For the text-containing cell, return its midpoint in (X, Y) coordinate format. 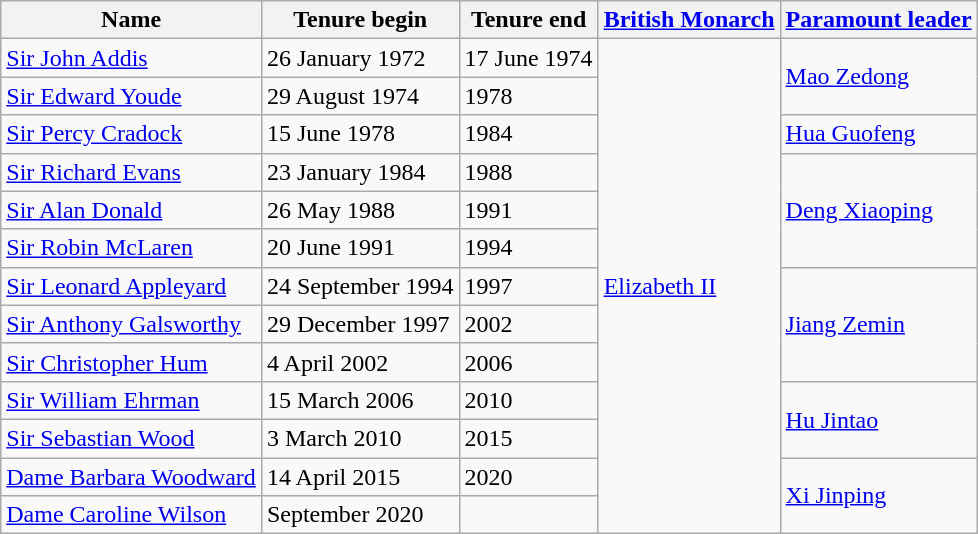
1984 (528, 134)
Sir John Addis (132, 58)
Sir Percy Cradock (132, 134)
Sir Christopher Hum (132, 362)
Tenure begin (360, 20)
29 August 1974 (360, 96)
20 June 1991 (360, 248)
Dame Barbara Woodward (132, 477)
1978 (528, 96)
2006 (528, 362)
24 September 1994 (360, 286)
Dame Caroline Wilson (132, 515)
1994 (528, 248)
Hua Guofeng (878, 134)
Jiang Zemin (878, 324)
British Monarch (689, 20)
Deng Xiaoping (878, 210)
Sir Sebastian Wood (132, 438)
Sir William Ehrman (132, 400)
Name (132, 20)
26 May 1988 (360, 210)
Xi Jinping (878, 496)
3 March 2010 (360, 438)
1991 (528, 210)
15 June 1978 (360, 134)
1988 (528, 172)
15 March 2006 (360, 400)
September 2020 (360, 515)
2015 (528, 438)
Sir Edward Youde (132, 96)
Elizabeth II (689, 286)
Mao Zedong (878, 77)
4 April 2002 (360, 362)
Sir Richard Evans (132, 172)
1997 (528, 286)
29 December 1997 (360, 324)
2020 (528, 477)
Tenure end (528, 20)
Hu Jintao (878, 419)
Sir Anthony Galsworthy (132, 324)
Sir Leonard Appleyard (132, 286)
14 April 2015 (360, 477)
17 June 1974 (528, 58)
23 January 1984 (360, 172)
2002 (528, 324)
Sir Alan Donald (132, 210)
Paramount leader (878, 20)
Sir Robin McLaren (132, 248)
26 January 1972 (360, 58)
2010 (528, 400)
